Determine the [x, y] coordinate at the center of the cell enclosing the given text.  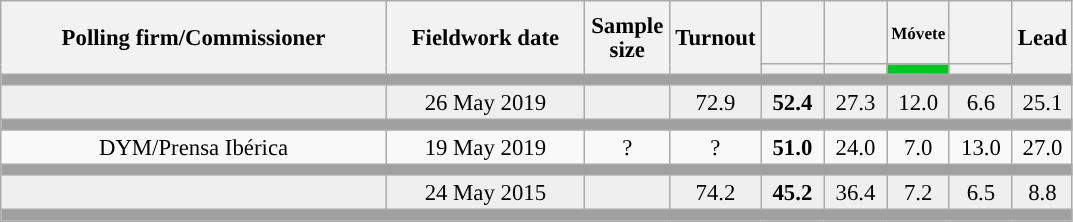
Fieldwork date [485, 38]
7.2 [918, 194]
Móvete [918, 32]
45.2 [792, 194]
19 May 2019 [485, 148]
Polling firm/Commissioner [194, 38]
24 May 2015 [485, 194]
Lead [1042, 38]
Sample size [627, 38]
7.0 [918, 148]
24.0 [856, 148]
13.0 [980, 148]
25.1 [1042, 102]
Turnout [716, 38]
DYM/Prensa Ibérica [194, 148]
6.5 [980, 194]
12.0 [918, 102]
27.3 [856, 102]
27.0 [1042, 148]
8.8 [1042, 194]
74.2 [716, 194]
26 May 2019 [485, 102]
51.0 [792, 148]
52.4 [792, 102]
72.9 [716, 102]
36.4 [856, 194]
6.6 [980, 102]
